Detect which cell encompasses the target text, then output its (X, Y) center coordinate. 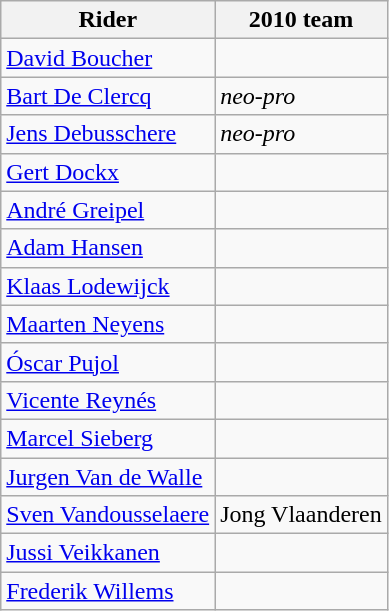
2010 team (302, 20)
Gert Dockx (108, 172)
Bart De Clercq (108, 96)
Klaas Lodewijck (108, 286)
Frederik Willems (108, 591)
Jens Debusschere (108, 134)
David Boucher (108, 58)
Maarten Neyens (108, 324)
Jurgen Van de Walle (108, 477)
Jong Vlaanderen (302, 515)
Sven Vandousselaere (108, 515)
Marcel Sieberg (108, 438)
André Greipel (108, 210)
Jussi Veikkanen (108, 553)
Óscar Pujol (108, 362)
Adam Hansen (108, 248)
Vicente Reynés (108, 400)
Rider (108, 20)
